Pinpoint the cell where the given text exists, returning its (X, Y) midpoint coordinate. 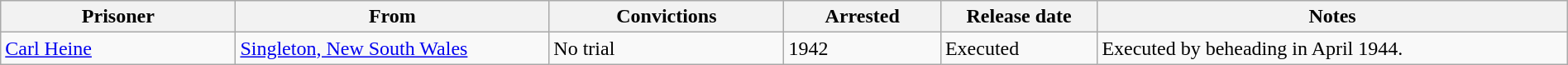
Convictions (667, 17)
Executed by beheading in April 1944. (1332, 48)
From (392, 17)
Arrested (862, 17)
No trial (667, 48)
1942 (862, 48)
Notes (1332, 17)
Prisoner (118, 17)
Singleton, New South Wales (392, 48)
Carl Heine (118, 48)
Release date (1019, 17)
Executed (1019, 48)
